Capture the cell that displays the provided text and extract its (X, Y) central coordinate. 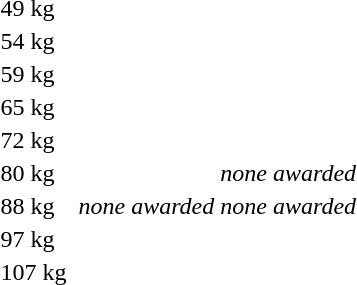
none awarded (146, 206)
